Determine the (X, Y) coordinate at the center of the cell enclosing the given text.  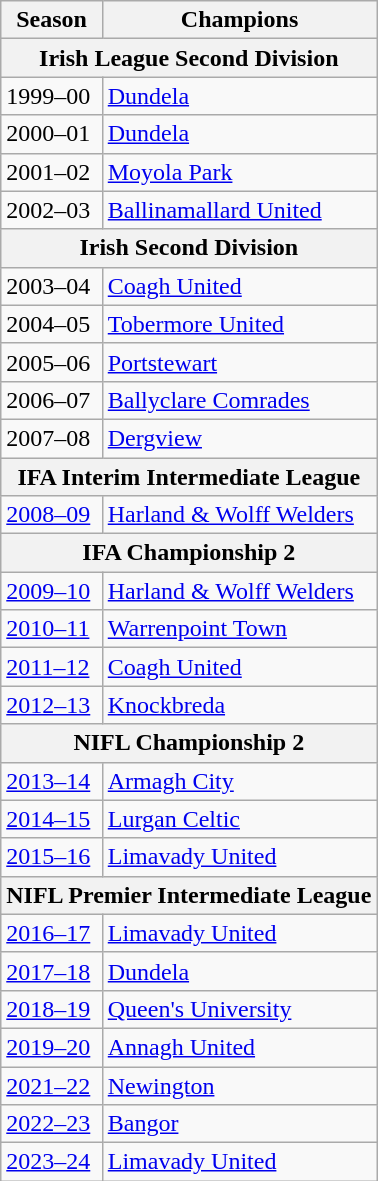
Ballyclare Comrades (240, 400)
1999–00 (52, 96)
IFA Interim Intermediate League (189, 477)
Season (52, 20)
2007–08 (52, 438)
Tobermore United (240, 324)
2004–05 (52, 324)
2013–14 (52, 781)
Ballinamallard United (240, 210)
2021–22 (52, 1085)
Newington (240, 1085)
2022–23 (52, 1124)
Bangor (240, 1124)
Queen's University (240, 1009)
2014–15 (52, 819)
2011–12 (52, 667)
2015–16 (52, 857)
Portstewart (240, 362)
2023–24 (52, 1162)
NIFL Championship 2 (189, 743)
2019–20 (52, 1047)
2002–03 (52, 210)
Warrenpoint Town (240, 629)
2010–11 (52, 629)
2012–13 (52, 705)
IFA Championship 2 (189, 553)
NIFL Premier Intermediate League (189, 895)
2005–06 (52, 362)
Irish Second Division (189, 248)
2000–01 (52, 134)
Champions (240, 20)
Armagh City (240, 781)
Irish League Second Division (189, 58)
2008–09 (52, 515)
Annagh United (240, 1047)
Moyola Park (240, 172)
2016–17 (52, 933)
2003–04 (52, 286)
2018–19 (52, 1009)
Lurgan Celtic (240, 819)
Dergview (240, 438)
2006–07 (52, 400)
2009–10 (52, 591)
2001–02 (52, 172)
Knockbreda (240, 705)
2017–18 (52, 971)
